Output the (x, y) coordinate of the center of the cell containing the given text.  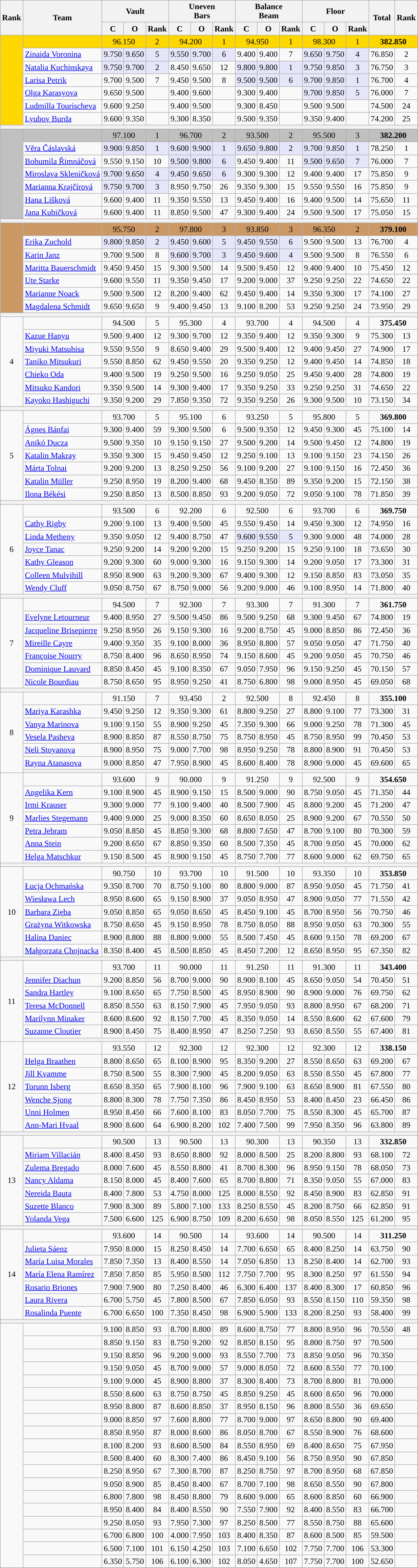
112 (224, 1274)
91.500 (257, 873)
Kazue Hanyu (62, 336)
6.150 (179, 1548)
38 (406, 481)
137 (290, 1287)
Unni Holmen (62, 1113)
Neli Stoyanova (62, 750)
Hana Lišková (62, 200)
Linda Metheny (62, 537)
63.750 (382, 1248)
93.850 (257, 229)
Laura Rivera (62, 1300)
Barbara Zięba (62, 912)
Sandra Hartley (62, 993)
Colleen Mulvihill (62, 575)
70.500 (382, 1342)
94.950 (257, 42)
69 (290, 1445)
Yolanda Vega (62, 1219)
Petra Jebram (62, 831)
Suzette Blanco (62, 1206)
93.250 (257, 417)
Joyce Tanac (62, 549)
Cathy Rigby (62, 523)
70 (157, 886)
73.050 (382, 575)
Katalin Müller (62, 481)
65.700 (382, 1113)
75.300 (382, 336)
Rosario Briones (62, 1287)
59.500 (382, 1536)
70.100 (382, 1368)
Marlies Stegemann (62, 818)
82 (406, 951)
66.450 (382, 1099)
74 (224, 656)
67.550 (382, 1086)
95.300 (191, 323)
97.100 (124, 135)
354.650 (393, 779)
Karin Janz (62, 255)
Jill Kvamme (62, 1074)
7.650 (268, 831)
6.500 (113, 1548)
74.100 (382, 294)
Wenche Sjong (62, 1099)
361.750 (393, 605)
74.850 (382, 362)
311.250 (393, 1236)
67.950 (382, 1445)
75.650 (382, 200)
67.000 (382, 1180)
59.350 (382, 1300)
Total (382, 18)
76.550 (382, 255)
Halina Daniec (62, 938)
67.350 (382, 951)
Anikó Ducza (62, 443)
369.800 (393, 417)
Lyubov Burda (62, 119)
68.600 (382, 1432)
44 (406, 792)
71.850 (382, 494)
Julieta Sáenz (62, 1248)
BalanceBeam (269, 11)
96.150 (124, 42)
74.900 (382, 349)
62.700 (382, 1261)
Nicole Bourdiau (62, 682)
Anna Stein (62, 844)
Miroslava Skleničková (62, 174)
92.200 (191, 511)
Torunn Isberg (62, 1086)
Rosalinda Puente (62, 1313)
Larisa Petrik (62, 80)
68.050 (382, 1168)
95.750 (124, 229)
20 (224, 362)
72.150 (382, 481)
Natalia Kuchinskaya (62, 67)
Teresa McDonnell (62, 1006)
Łucja Ochmańska (62, 886)
73.150 (382, 400)
66.900 (382, 1497)
70.150 (382, 669)
93.450 (191, 698)
Vault (135, 11)
Dominique Lauvard (62, 669)
60.850 (382, 1287)
109 (224, 1219)
Jacqueline Brisepierre (62, 630)
6.600 (135, 1219)
98.300 (324, 42)
382.200 (393, 135)
Jana Kubičková (62, 213)
70.350 (382, 1355)
5.800 (179, 1206)
92.450 (324, 698)
78.250 (382, 148)
4.650 (268, 1561)
74.500 (382, 106)
Suzanne Cloutier (62, 1031)
Wiesława Lech (62, 899)
369.750 (393, 511)
Grażyna Witkowska (62, 925)
6.100 (179, 1561)
6.350 (113, 1561)
Ilona Békési (62, 494)
53.300 (382, 1548)
67.400 (382, 1031)
33 (290, 388)
68.200 (382, 1006)
Kathy Gleason (62, 562)
Mireille Cayre (62, 643)
93.350 (324, 873)
375.450 (393, 323)
Věra Čáslavská (62, 148)
69.050 (382, 682)
69.600 (382, 763)
90.750 (124, 873)
71.350 (382, 792)
382.850 (393, 42)
Chieko Oda (62, 375)
75.450 (382, 268)
Evelyne Letourneur (62, 617)
66.700 (382, 1510)
69.650 (382, 1407)
93.550 (124, 1048)
Marianna Krajčírová (62, 187)
95.500 (324, 135)
María Luisa Morales (62, 1261)
61 (224, 711)
58.400 (382, 1313)
Angelika Kern (62, 792)
Ágnes Bánfai (62, 430)
355.100 (393, 698)
6.400 (268, 1287)
90.300 (257, 1142)
73.650 (382, 549)
61.200 (382, 1219)
96.350 (324, 229)
4.250 (202, 1548)
UnevenBars (202, 11)
343.400 (393, 967)
Rayna Atanasova (62, 763)
91.150 (124, 698)
74.000 (382, 537)
101 (157, 1548)
5.950 (179, 1274)
71.300 (382, 724)
María Elena Ramírez (62, 1274)
75.100 (382, 430)
7.450 (268, 938)
Magdalena Schmidt (62, 306)
379.100 (393, 229)
Katalin Makray (62, 455)
75.050 (382, 213)
7.050 (246, 1261)
76.850 (382, 54)
42 (406, 899)
353.850 (393, 873)
5.900 (268, 1313)
Erika Zuchold (62, 242)
94 (406, 1274)
30 (406, 549)
Jennifer Diachun (62, 980)
90.350 (324, 1142)
52.650 (382, 1561)
7.550 (246, 1510)
Ludmilla Tourischeva (62, 106)
67.600 (382, 1019)
Helga Braathen (62, 1061)
95.800 (324, 417)
96.700 (191, 135)
74.200 (382, 119)
6.050 (268, 1300)
97.800 (191, 229)
74.150 (382, 455)
94.200 (191, 42)
Nereida Bauta (62, 1193)
Zulema Bregado (62, 1168)
332.850 (393, 1142)
Márta Tolnai (62, 468)
71.800 (382, 588)
34 (406, 400)
95.100 (191, 417)
Marianne Noack (62, 294)
Wendy Cluff (62, 588)
69.400 (382, 1420)
7.200 (268, 951)
Zinaida Voronina (62, 54)
Team (62, 18)
Irmi Krauser (62, 805)
Bohumila Řimnáčová (62, 161)
54 (357, 980)
51 (406, 980)
61.550 (382, 1274)
Kayoko Hashiguchi (62, 400)
Nancy Aldama (62, 1180)
Olga Karasyova (62, 93)
64 (157, 1125)
93.300 (257, 605)
Małgorzata Chojnacka (62, 951)
Ute Starke (62, 281)
4.750 (179, 1193)
4.000 (179, 1536)
73.950 (382, 306)
Maritta Bauerschmidt (62, 268)
Vesela Pasheva (62, 737)
Miriam Villacián (62, 1155)
Mariya Karashka (62, 711)
Miyuki Matsuhisa (62, 349)
Françoise Nourry (62, 656)
Ann-Mari Hvaal (62, 1125)
6.850 (268, 1261)
39 (406, 494)
71.550 (382, 899)
76.750 (382, 67)
71.200 (382, 805)
338.150 (393, 1048)
74.950 (382, 523)
63.800 (382, 1125)
65.600 (382, 1523)
Mitsuko Kandori (62, 388)
Floor (336, 11)
Helga Matschkur (62, 857)
68.100 (382, 1155)
Vanya Marinova (62, 724)
107 (290, 1561)
Taniko Mitsukuri (62, 362)
110 (357, 1300)
Marilynn Minaker (62, 1019)
50 (406, 818)
